Provide the [X, Y] coordinate of the cell's center where the given text is located.  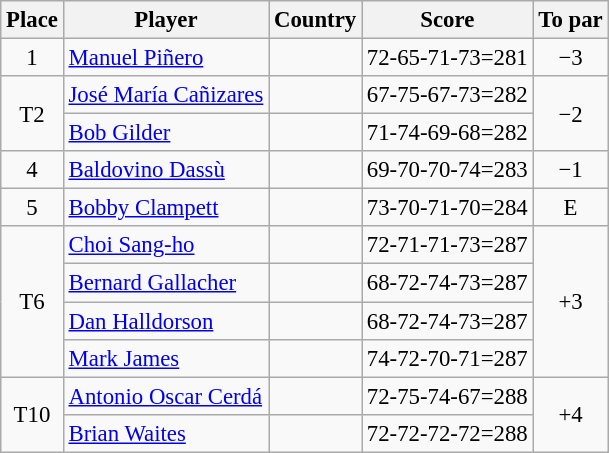
72-75-74-67=288 [448, 396]
E [570, 208]
−1 [570, 170]
Antonio Oscar Cerdá [166, 396]
Country [316, 20]
Bob Gilder [166, 133]
T2 [32, 114]
+3 [570, 301]
67-75-67-73=282 [448, 95]
72-65-71-73=281 [448, 58]
71-74-69-68=282 [448, 133]
Dan Halldorson [166, 321]
72-72-72-72=288 [448, 433]
69-70-70-74=283 [448, 170]
74-72-70-71=287 [448, 358]
Choi Sang-ho [166, 245]
1 [32, 58]
−3 [570, 58]
4 [32, 170]
5 [32, 208]
73-70-71-70=284 [448, 208]
Bernard Gallacher [166, 283]
Place [32, 20]
+4 [570, 414]
To par [570, 20]
Mark James [166, 358]
Bobby Clampett [166, 208]
Baldovino Dassù [166, 170]
Brian Waites [166, 433]
T6 [32, 301]
Manuel Piñero [166, 58]
José María Cañizares [166, 95]
−2 [570, 114]
72-71-71-73=287 [448, 245]
T10 [32, 414]
Player [166, 20]
Score [448, 20]
